Return the (X, Y) coordinate for the center point of the cell that contains the specified text.  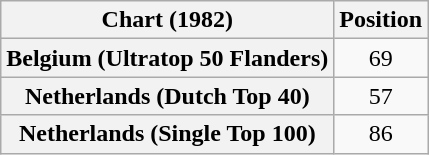
69 (381, 58)
Position (381, 20)
Netherlands (Single Top 100) (168, 134)
57 (381, 96)
Chart (1982) (168, 20)
Belgium (Ultratop 50 Flanders) (168, 58)
86 (381, 134)
Netherlands (Dutch Top 40) (168, 96)
